Provide the [x, y] coordinate of the cell's center where the given text is located.  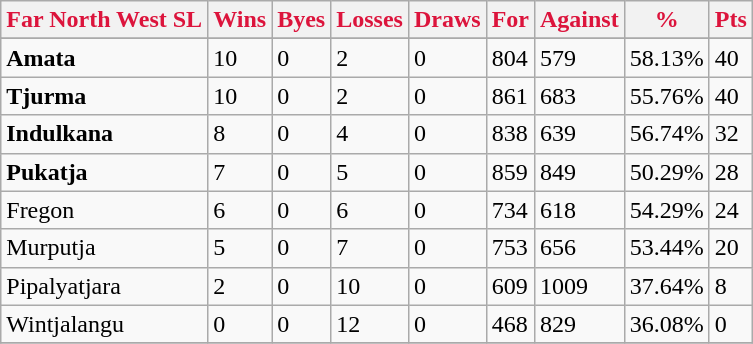
734 [510, 210]
849 [579, 172]
36.08% [666, 324]
804 [510, 58]
12 [370, 324]
56.74% [666, 134]
Far North West SL [104, 20]
Wins [240, 20]
609 [510, 286]
32 [730, 134]
53.44% [666, 248]
Pukatja [104, 172]
Indulkana [104, 134]
55.76% [666, 96]
Pts [730, 20]
468 [510, 324]
Fregon [104, 210]
Losses [370, 20]
50.29% [666, 172]
For [510, 20]
Pipalyatjara [104, 286]
54.29% [666, 210]
Wintjalangu [104, 324]
618 [579, 210]
859 [510, 172]
Tjurma [104, 96]
Byes [302, 20]
Murputja [104, 248]
1009 [579, 286]
Draws [447, 20]
656 [579, 248]
Against [579, 20]
28 [730, 172]
683 [579, 96]
4 [370, 134]
Amata [104, 58]
58.13% [666, 58]
37.64% [666, 286]
861 [510, 96]
829 [579, 324]
579 [579, 58]
753 [510, 248]
838 [510, 134]
639 [579, 134]
24 [730, 210]
20 [730, 248]
% [666, 20]
